Output the (x, y) coordinate of the center of the cell containing the given text.  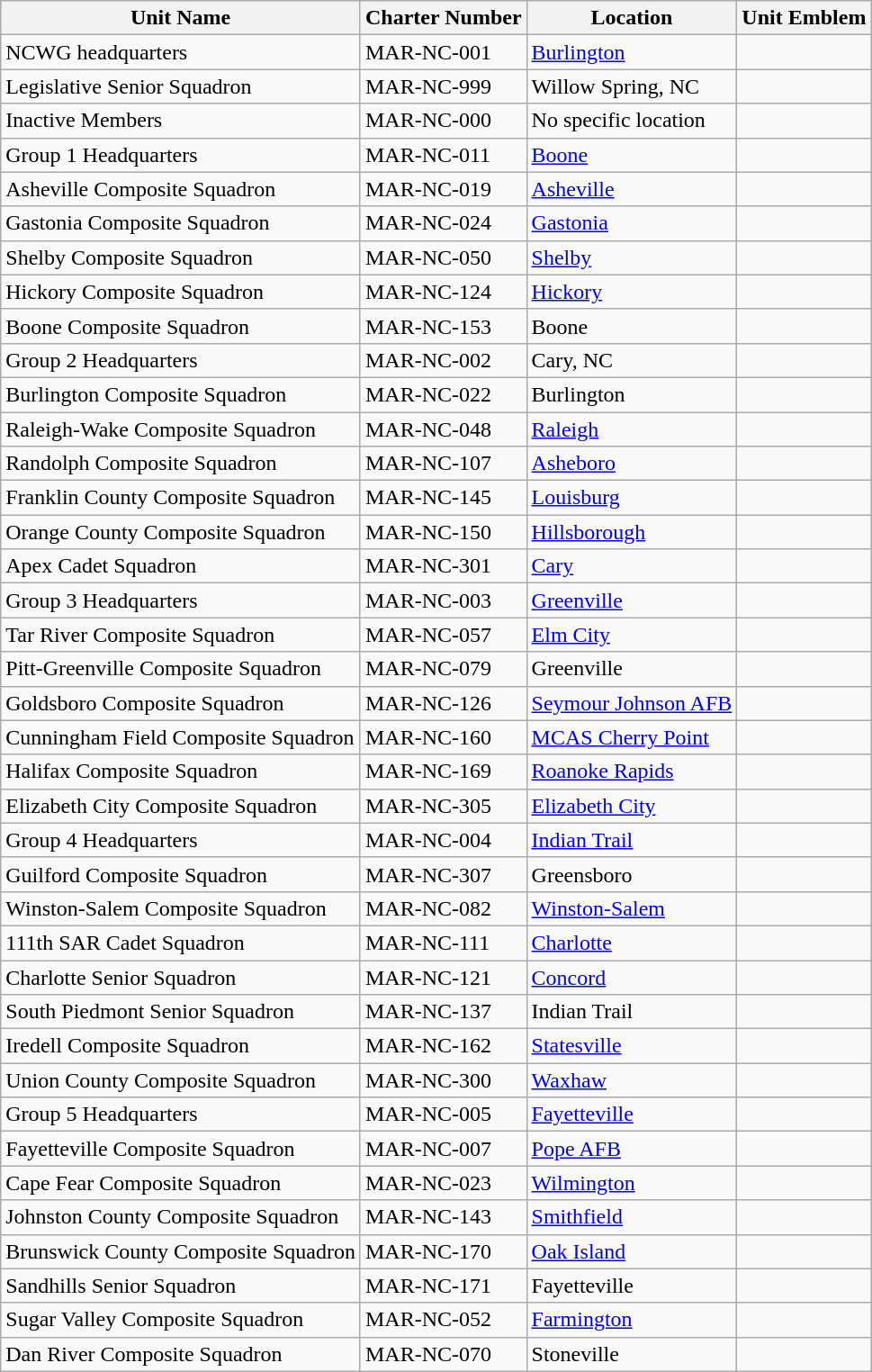
Raleigh-Wake Composite Squadron (181, 429)
Elizabeth City (632, 806)
MAR-NC-004 (443, 840)
Orange County Composite Squadron (181, 532)
Cunningham Field Composite Squadron (181, 737)
MAR-NC-001 (443, 52)
Seymour Johnson AFB (632, 703)
Gastonia (632, 223)
MAR-NC-005 (443, 1115)
MAR-NC-305 (443, 806)
Roanoke Rapids (632, 772)
Elizabeth City Composite Squadron (181, 806)
Louisburg (632, 498)
MAR-NC-153 (443, 326)
MAR-NC-124 (443, 292)
NCWG headquarters (181, 52)
MAR-NC-160 (443, 737)
Shelby (632, 257)
Raleigh (632, 429)
Group 5 Headquarters (181, 1115)
MAR-NC-126 (443, 703)
Location (632, 18)
Union County Composite Squadron (181, 1080)
Hickory Composite Squadron (181, 292)
Asheboro (632, 464)
Shelby Composite Squadron (181, 257)
MAR-NC-057 (443, 635)
Cary (632, 566)
MAR-NC-082 (443, 908)
Charlotte (632, 943)
Iredell Composite Squadron (181, 1046)
Pitt-Greenville Composite Squadron (181, 669)
MAR-NC-300 (443, 1080)
Group 4 Headquarters (181, 840)
MAR-NC-169 (443, 772)
Farmington (632, 1320)
Apex Cadet Squadron (181, 566)
Asheville Composite Squadron (181, 189)
MAR-NC-301 (443, 566)
111th SAR Cadet Squadron (181, 943)
MAR-NC-079 (443, 669)
MAR-NC-107 (443, 464)
Legislative Senior Squadron (181, 86)
Asheville (632, 189)
MAR-NC-999 (443, 86)
Wilmington (632, 1183)
MAR-NC-000 (443, 121)
Statesville (632, 1046)
Sugar Valley Composite Squadron (181, 1320)
MAR-NC-137 (443, 1012)
MAR-NC-162 (443, 1046)
Hillsborough (632, 532)
Greensboro (632, 874)
Charter Number (443, 18)
Oak Island (632, 1251)
MAR-NC-111 (443, 943)
MCAS Cherry Point (632, 737)
Inactive Members (181, 121)
Cary, NC (632, 360)
Fayetteville Composite Squadron (181, 1149)
MAR-NC-150 (443, 532)
MAR-NC-143 (443, 1217)
Cape Fear Composite Squadron (181, 1183)
MAR-NC-024 (443, 223)
Elm City (632, 635)
Goldsboro Composite Squadron (181, 703)
Halifax Composite Squadron (181, 772)
South Piedmont Senior Squadron (181, 1012)
MAR-NC-011 (443, 155)
Unit Name (181, 18)
MAR-NC-121 (443, 977)
Johnston County Composite Squadron (181, 1217)
Dan River Composite Squadron (181, 1354)
MAR-NC-048 (443, 429)
MAR-NC-307 (443, 874)
MAR-NC-171 (443, 1286)
Winston-Salem (632, 908)
Pope AFB (632, 1149)
MAR-NC-170 (443, 1251)
Brunswick County Composite Squadron (181, 1251)
Randolph Composite Squadron (181, 464)
Group 2 Headquarters (181, 360)
No specific location (632, 121)
MAR-NC-023 (443, 1183)
MAR-NC-145 (443, 498)
Smithfield (632, 1217)
MAR-NC-070 (443, 1354)
Hickory (632, 292)
MAR-NC-007 (443, 1149)
Sandhills Senior Squadron (181, 1286)
Group 3 Headquarters (181, 600)
MAR-NC-050 (443, 257)
Unit Emblem (805, 18)
Guilford Composite Squadron (181, 874)
Winston-Salem Composite Squadron (181, 908)
MAR-NC-003 (443, 600)
MAR-NC-052 (443, 1320)
Charlotte Senior Squadron (181, 977)
Willow Spring, NC (632, 86)
Franklin County Composite Squadron (181, 498)
Burlington Composite Squadron (181, 394)
MAR-NC-019 (443, 189)
Tar River Composite Squadron (181, 635)
Group 1 Headquarters (181, 155)
Waxhaw (632, 1080)
MAR-NC-002 (443, 360)
Boone Composite Squadron (181, 326)
Concord (632, 977)
MAR-NC-022 (443, 394)
Stoneville (632, 1354)
Gastonia Composite Squadron (181, 223)
